Search for the cell housing the specified text and yield its (x, y) center coordinate. 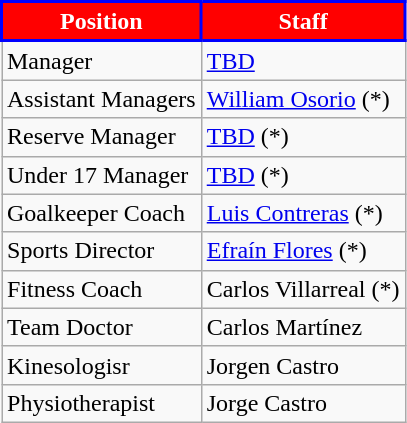
Reserve Manager (102, 137)
Luis Contreras (*) (303, 213)
Assistant Managers (102, 99)
Jorgen Castro (303, 365)
Goalkeeper Coach (102, 213)
Manager (102, 60)
Team Doctor (102, 327)
Kinesologisr (102, 365)
Staff (303, 22)
Under 17 Manager (102, 175)
Carlos Villarreal (*) (303, 289)
William Osorio (*) (303, 99)
Jorge Castro (303, 403)
Efraín Flores (*) (303, 251)
Physiotherapist (102, 403)
TBD (303, 60)
Fitness Coach (102, 289)
Position (102, 22)
Carlos Martínez (303, 327)
Sports Director (102, 251)
